Search for the cell housing the specified text and yield its (x, y) center coordinate. 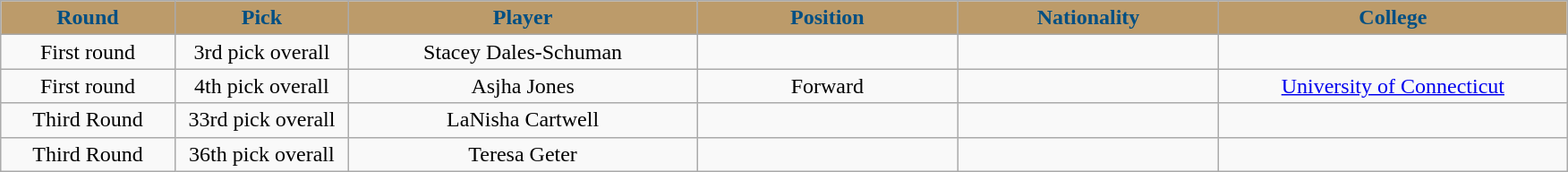
College (1393, 18)
Player (523, 18)
Asjha Jones (523, 86)
3rd pick overall (261, 52)
33rd pick overall (261, 120)
Pick (261, 18)
36th pick overall (261, 154)
Round (88, 18)
University of Connecticut (1393, 86)
Forward (828, 86)
Nationality (1088, 18)
LaNisha Cartwell (523, 120)
Teresa Geter (523, 154)
Position (828, 18)
4th pick overall (261, 86)
Stacey Dales-Schuman (523, 52)
